Provide the (x, y) coordinate of the cell's center where the given text is located.  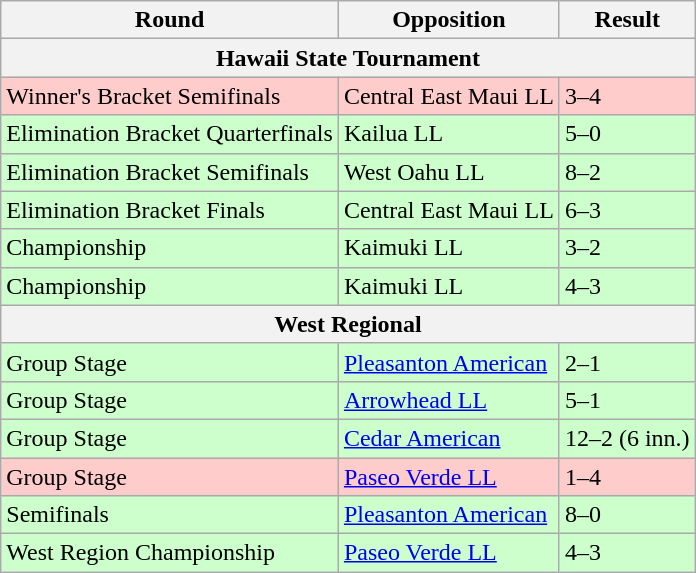
12–2 (6 inn.) (627, 438)
Result (627, 20)
West Oahu LL (448, 172)
Winner's Bracket Semifinals (170, 96)
Cedar American (448, 438)
3–4 (627, 96)
West Regional (348, 324)
Elimination Bracket Semifinals (170, 172)
Kailua LL (448, 134)
Arrowhead LL (448, 400)
Semifinals (170, 515)
Hawaii State Tournament (348, 58)
5–0 (627, 134)
6–3 (627, 210)
West Region Championship (170, 553)
8–0 (627, 515)
Round (170, 20)
5–1 (627, 400)
2–1 (627, 362)
Opposition (448, 20)
Elimination Bracket Quarterfinals (170, 134)
1–4 (627, 477)
Elimination Bracket Finals (170, 210)
8–2 (627, 172)
3–2 (627, 248)
